Provide the [X, Y] coordinate of the cell's center where the given text is located.  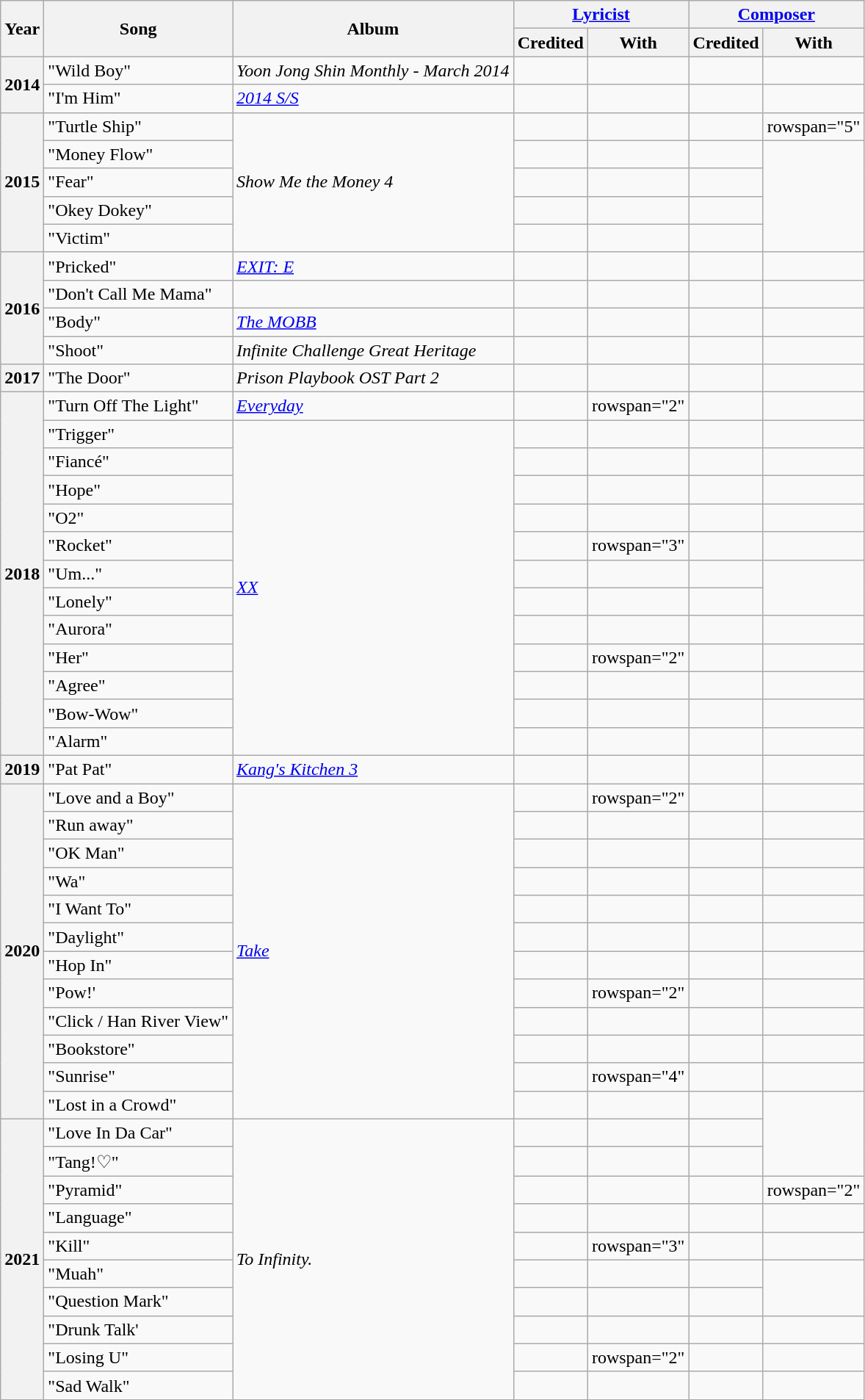
"Lonely" [138, 602]
rowspan="4" [638, 1077]
"Muah" [138, 1274]
"Don't Call Me Mama" [138, 294]
"Shoot" [138, 350]
"Wild Boy" [138, 71]
Prison Playbook OST Part 2 [373, 378]
"Trigger" [138, 434]
"I Want To" [138, 909]
"Sad Walk" [138, 1385]
"Pyramid" [138, 1190]
2017 [22, 378]
"Language" [138, 1218]
"Fiancé" [138, 462]
2014 [22, 84]
"Lost in a Crowd" [138, 1105]
2014 S/S [373, 98]
"Hop In" [138, 965]
Yoon Jong Shin Monthly - March 2014 [373, 71]
"Kill" [138, 1246]
XX [373, 588]
"Wa" [138, 881]
Kang's Kitchen 3 [373, 769]
2015 [22, 182]
"Um..." [138, 574]
2021 [22, 1259]
2019 [22, 769]
Album [373, 29]
"Pricked" [138, 266]
"Pow!' [138, 993]
"Agree" [138, 685]
"Pat Pat" [138, 769]
Take [373, 950]
Song [138, 29]
"Turn Off The Light" [138, 406]
"Sunrise" [138, 1077]
"Aurora" [138, 629]
Year [22, 29]
"I'm Him" [138, 98]
"OK Man" [138, 854]
"Turtle Ship" [138, 126]
"Rocket" [138, 546]
"Run away" [138, 826]
"Drunk Talk' [138, 1329]
2018 [22, 574]
"Losing U" [138, 1357]
Composer [777, 15]
rowspan="5" [814, 126]
"Bow-Wow" [138, 713]
"Alarm" [138, 741]
"Money Flow" [138, 154]
"Tang!♡" [138, 1161]
2020 [22, 950]
"Fear" [138, 182]
"Daylight" [138, 937]
"Victim" [138, 238]
"O2" [138, 518]
"Question Mark" [138, 1302]
"Love In Da Car" [138, 1133]
To Infinity. [373, 1259]
"Her" [138, 657]
"Love and a Boy" [138, 797]
"Body" [138, 322]
Lyricist [601, 15]
Show Me the Money 4 [373, 182]
The MOBB [373, 322]
"Hope" [138, 490]
Everyday [373, 406]
Infinite Challenge Great Heritage [373, 350]
"Okey Dokey" [138, 210]
"Click / Han River View" [138, 1021]
"The Door" [138, 378]
2016 [22, 308]
"Bookstore" [138, 1049]
EXIT: E [373, 266]
